Locate the cell with the specified text and output its (x, y) center coordinate. 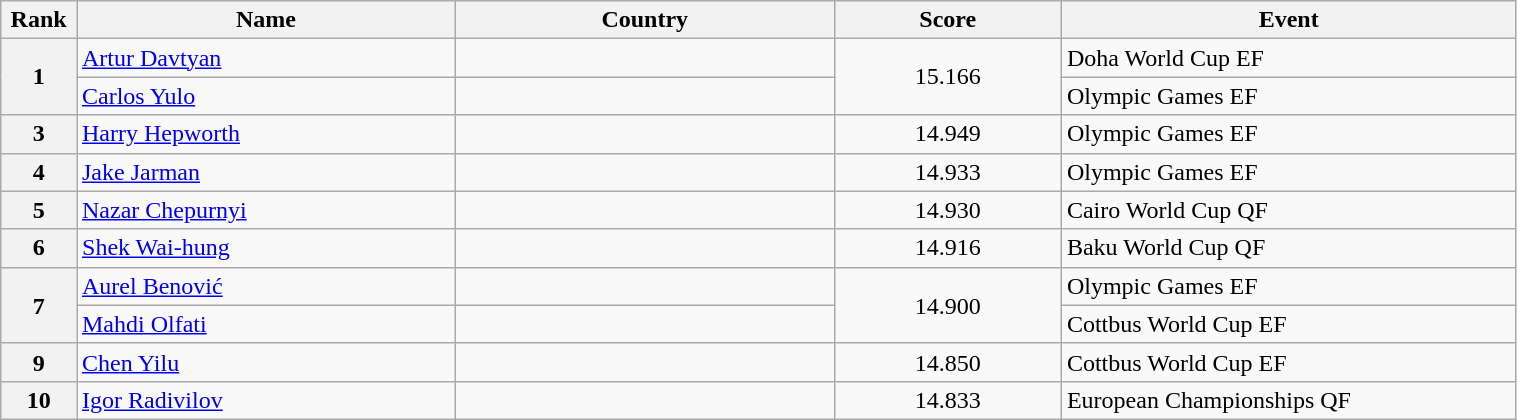
Nazar Chepurnyi (266, 210)
European Championships QF (1288, 400)
4 (39, 172)
15.166 (948, 77)
Doha World Cup EF (1288, 58)
14.933 (948, 172)
Mahdi Olfati (266, 324)
Country (644, 20)
14.833 (948, 400)
Name (266, 20)
Score (948, 20)
Aurel Benović (266, 286)
Harry Hepworth (266, 134)
Artur Davtyan (266, 58)
14.916 (948, 248)
14.850 (948, 362)
Jake Jarman (266, 172)
14.949 (948, 134)
Event (1288, 20)
5 (39, 210)
14.900 (948, 305)
Chen Yilu (266, 362)
10 (39, 400)
9 (39, 362)
7 (39, 305)
Igor Radivilov (266, 400)
Baku World Cup QF (1288, 248)
Cairo World Cup QF (1288, 210)
Rank (39, 20)
Shek Wai-hung (266, 248)
6 (39, 248)
14.930 (948, 210)
1 (39, 77)
Carlos Yulo (266, 96)
3 (39, 134)
